Return the (X, Y) coordinate for the center point of the cell that contains the specified text.  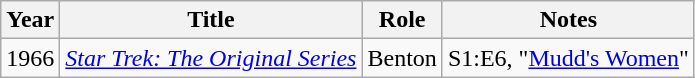
Role (402, 20)
1966 (30, 58)
Year (30, 20)
Title (211, 20)
Notes (568, 20)
S1:E6, "Mudd's Women" (568, 58)
Benton (402, 58)
Star Trek: The Original Series (211, 58)
